Return [x, y] of the center of cell containing provided text 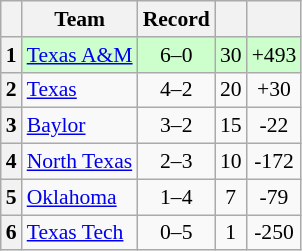
3 [12, 126]
0–5 [176, 233]
North Texas [80, 162]
1–4 [176, 197]
2 [12, 90]
20 [231, 90]
Baylor [80, 126]
4 [12, 162]
30 [231, 55]
-79 [274, 197]
15 [231, 126]
Texas A&M [80, 55]
Team [80, 19]
10 [231, 162]
-250 [274, 233]
+493 [274, 55]
2–3 [176, 162]
-172 [274, 162]
+30 [274, 90]
5 [12, 197]
Texas [80, 90]
6–0 [176, 55]
Texas Tech [80, 233]
Record [176, 19]
Oklahoma [80, 197]
3–2 [176, 126]
4–2 [176, 90]
7 [231, 197]
6 [12, 233]
-22 [274, 126]
